Output the (x, y) coordinate of the center of the cell containing the given text.  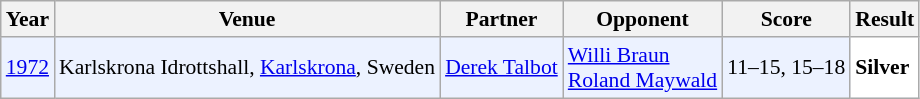
1972 (28, 68)
Year (28, 19)
Result (884, 19)
Opponent (642, 19)
11–15, 15–18 (786, 68)
Silver (884, 68)
Willi Braun Roland Maywald (642, 68)
Score (786, 19)
Karlskrona Idrottshall, Karlskrona, Sweden (247, 68)
Partner (502, 19)
Venue (247, 19)
Derek Talbot (502, 68)
